Find where the given text appears and provide that cell's center as [x, y] coordinate. 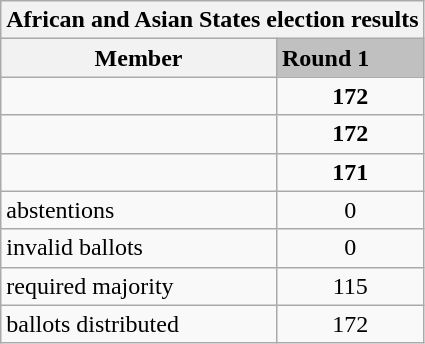
Member [139, 58]
invalid ballots [139, 248]
171 [350, 172]
required majority [139, 286]
115 [350, 286]
abstentions [139, 210]
ballots distributed [139, 324]
Round 1 [350, 58]
African and Asian States election results [212, 20]
